Find where the given text appears and provide that cell's center as (X, Y) coordinate. 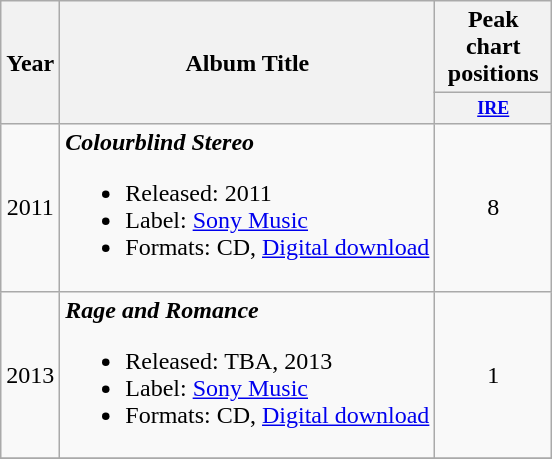
2013 (30, 374)
Peak chart positions (494, 47)
2011 (30, 208)
IRE (494, 108)
Colourblind StereoReleased: 2011Label: Sony MusicFormats: CD, Digital download (248, 208)
Album Title (248, 62)
8 (494, 208)
Rage and RomanceReleased: TBA, 2013Label: Sony MusicFormats: CD, Digital download (248, 374)
1 (494, 374)
Year (30, 62)
